Determine the [x, y] coordinate at the center of the cell enclosing the given text.  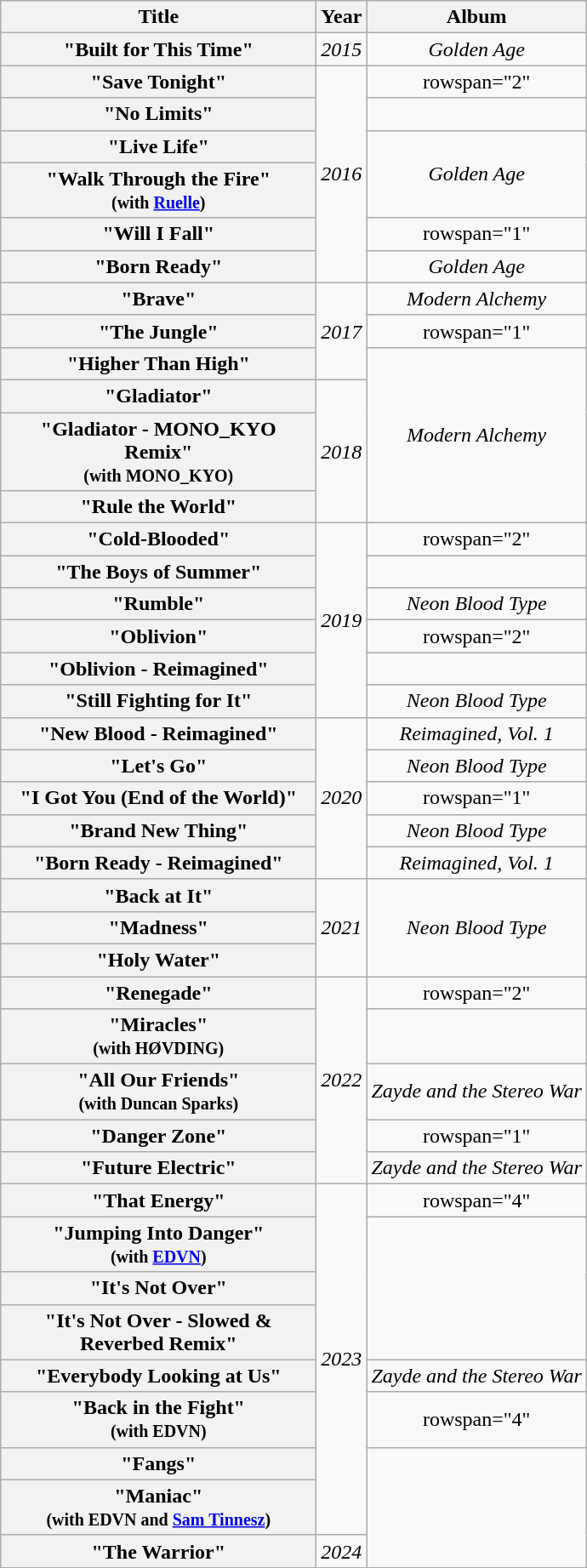
"It's Not Over - Slowed & Reverbed Remix" [158, 1332]
"The Jungle" [158, 331]
2016 [342, 174]
"Live Life" [158, 146]
"Back in the Fight"(with EDVN) [158, 1419]
"Save Tonight" [158, 82]
"Rule the World" [158, 507]
"Brand New Thing" [158, 830]
Album [476, 17]
"Born Ready - Reimagined" [158, 863]
2021 [342, 927]
"Back at It" [158, 895]
"Madness" [158, 927]
2017 [342, 331]
"I Got You (End of the World)" [158, 798]
"The Boys of Summer" [158, 572]
2018 [342, 451]
"Oblivion - Reimagined" [158, 669]
"Jumping Into Danger"(with EDVN) [158, 1244]
"That Energy" [158, 1200]
"Renegade" [158, 993]
"The Warrior" [158, 1551]
"Everybody Looking at Us" [158, 1376]
"Danger Zone" [158, 1136]
Year [342, 17]
"Future Electric" [158, 1168]
"Rumble" [158, 604]
"Built for This Time" [158, 49]
Title [158, 17]
"Still Fighting for It" [158, 701]
"Miracles"(with HØVDING) [158, 1036]
2024 [342, 1551]
2023 [342, 1360]
2019 [342, 620]
"Will I Fall" [158, 234]
"Gladiator" [158, 396]
"Oblivion" [158, 636]
"New Blood - Reimagined" [158, 733]
"Born Ready" [158, 266]
"Walk Through the Fire"(with Ruelle) [158, 191]
"Fangs" [158, 1463]
"Cold-Blooded" [158, 539]
2020 [342, 798]
"It's Not Over" [158, 1288]
"Brave" [158, 299]
2022 [342, 1080]
"Maniac"(with EDVN and Sam Tinnesz) [158, 1508]
2015 [342, 49]
"Gladiator - MONO_KYO Remix"(with MONO_KYO) [158, 451]
"Higher Than High" [158, 363]
"Let's Go" [158, 766]
"Holy Water" [158, 960]
"All Our Friends"(with Duncan Sparks) [158, 1092]
"No Limits" [158, 114]
